Capture the cell that displays the provided text and extract its (x, y) central coordinate. 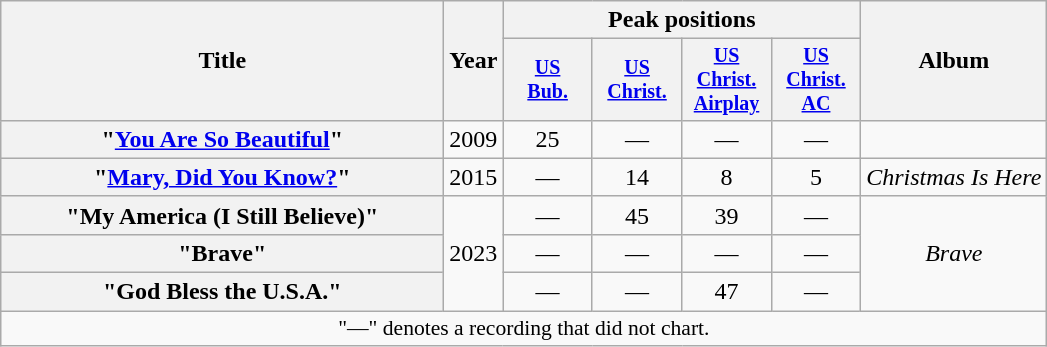
14 (636, 177)
47 (726, 292)
USChrist.Airplay (726, 80)
"God Bless the U.S.A." (222, 292)
Title (222, 61)
5 (816, 177)
USChrist. (636, 80)
"Mary, Did You Know?" (222, 177)
2023 (474, 253)
Year (474, 61)
"—" denotes a recording that did not chart. (524, 329)
Album (954, 61)
2009 (474, 139)
USBub. (548, 80)
25 (548, 139)
8 (726, 177)
USChrist. AC (816, 80)
39 (726, 215)
Peak positions (682, 20)
"Brave" (222, 253)
2015 (474, 177)
"My America (I Still Believe)" (222, 215)
45 (636, 215)
Brave (954, 253)
"You Are So Beautiful" (222, 139)
Christmas Is Here (954, 177)
